Scan for the cell matching the given text and deliver its (X, Y) coordinate at center. 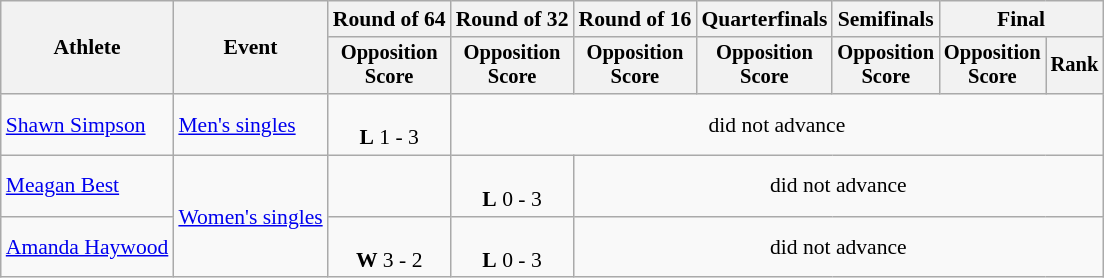
Women's singles (250, 217)
Quarterfinals (764, 19)
L 1 - 3 (390, 124)
Round of 64 (390, 19)
Amanda Haywood (88, 248)
Round of 32 (512, 19)
Semifinals (886, 19)
Men's singles (250, 124)
Shawn Simpson (88, 124)
Round of 16 (634, 19)
Final (1021, 19)
Rank (1075, 66)
W 3 - 2 (390, 248)
Athlete (88, 48)
Meagan Best (88, 186)
Event (250, 48)
